For the text-containing cell, return its midpoint in [X, Y] coordinate format. 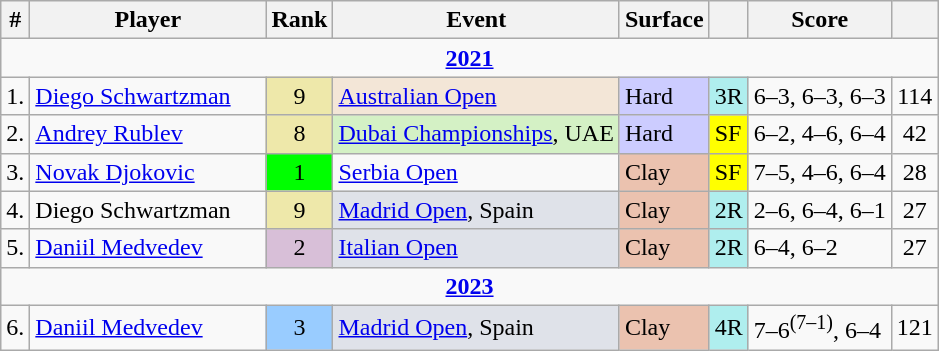
Event [476, 20]
2021 [470, 58]
Surface [664, 20]
6–3, 6–3, 6–3 [820, 96]
2 [300, 248]
Dubai Championships, UAE [476, 134]
Novak Djokovic [148, 172]
121 [914, 328]
28 [914, 172]
3R [728, 96]
1. [16, 96]
6–4, 6–2 [820, 248]
7–5, 4–6, 6–4 [820, 172]
42 [914, 134]
2. [16, 134]
5. [16, 248]
4R [728, 328]
114 [914, 96]
Rank [300, 20]
Player [148, 20]
6. [16, 328]
1 [300, 172]
4. [16, 210]
3 [300, 328]
2023 [470, 286]
Andrey Rublev [148, 134]
Serbia Open [476, 172]
Australian Open [476, 96]
# [16, 20]
2–6, 6–4, 6–1 [820, 210]
6–2, 4–6, 6–4 [820, 134]
8 [300, 134]
3. [16, 172]
7–6(7–1), 6–4 [820, 328]
Score [820, 20]
Italian Open [476, 248]
